Return [X, Y] of the center of cell containing provided text 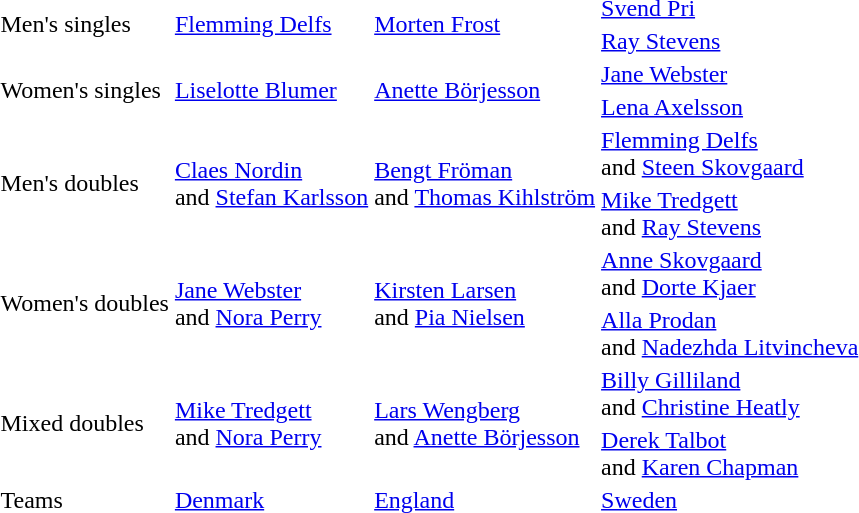
Claes Nordinand Stefan Karlsson [271, 184]
Jane Websterand Nora Perry [271, 304]
Mike Tredgettand Nora Perry [271, 424]
Kirsten Larsenand Pia Nielsen [485, 304]
Lars Wengbergand Anette Börjesson [485, 424]
Anette Börjesson [485, 90]
Bengt Frömanand Thomas Kihlström [485, 184]
Liselotte Blumer [271, 90]
